Provide the [X, Y] coordinate of the cell's center where the given text is located.  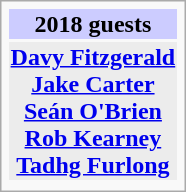
2018 guests [93, 24]
Davy Fitzgerald Jake Carter Seán O'Brien Rob Kearney Tadhg Furlong [93, 111]
